From the cell containing the given text, extract its center point as [X, Y] coordinate. 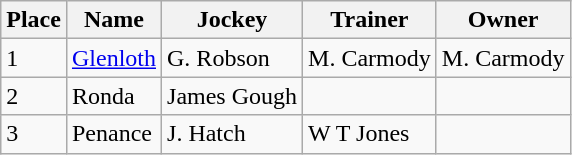
Ronda [114, 96]
Place [34, 20]
3 [34, 134]
2 [34, 96]
1 [34, 58]
Penance [114, 134]
Name [114, 20]
J. Hatch [232, 134]
G. Robson [232, 58]
Owner [503, 20]
James Gough [232, 96]
W T Jones [370, 134]
Jockey [232, 20]
Glenloth [114, 58]
Trainer [370, 20]
